Provide the (X, Y) coordinate of the cell's center where the given text is located.  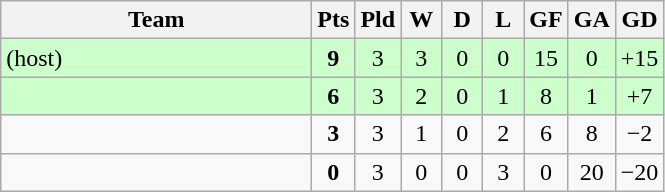
GD (640, 20)
D (462, 20)
GA (592, 20)
Pld (378, 20)
(host) (156, 58)
9 (334, 58)
−20 (640, 172)
−2 (640, 134)
20 (592, 172)
Pts (334, 20)
W (422, 20)
GF (546, 20)
Team (156, 20)
L (504, 20)
15 (546, 58)
+15 (640, 58)
+7 (640, 96)
